Identify which cell holds the provided text, then report its (x, y) central coordinate. 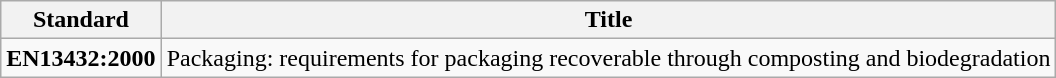
Standard (81, 20)
Title (608, 20)
Packaging: requirements for packaging recoverable through composting and biodegradation (608, 58)
EN13432:2000 (81, 58)
